Determine the (x, y) coordinate at the center of the cell enclosing the given text.  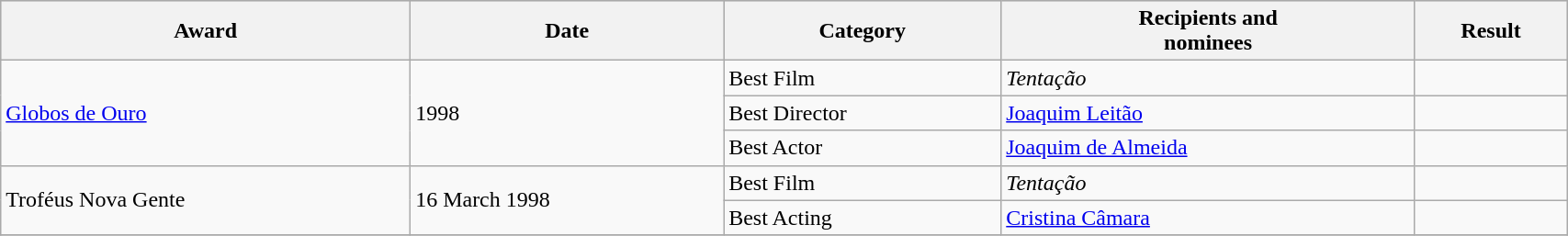
Cristina Câmara (1209, 218)
Troféus Nova Gente (206, 200)
1998 (568, 113)
Result (1490, 31)
Recipients and nominees (1209, 31)
16 March 1998 (568, 200)
Category (863, 31)
Joaquim Leitão (1209, 113)
Globos de Ouro (206, 113)
Best Director (863, 113)
Joaquim de Almeida (1209, 148)
Award (206, 31)
Date (568, 31)
Best Acting (863, 218)
Best Actor (863, 148)
